Pinpoint the cell where the given text exists, returning its [X, Y] midpoint coordinate. 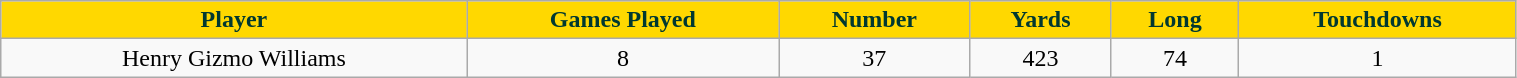
37 [874, 58]
Touchdowns [1378, 20]
74 [1175, 58]
8 [623, 58]
Number [874, 20]
Henry Gizmo Williams [234, 58]
Player [234, 20]
1 [1378, 58]
423 [1040, 58]
Long [1175, 20]
Yards [1040, 20]
Games Played [623, 20]
